Scan for the cell matching the given text and deliver its (X, Y) coordinate at center. 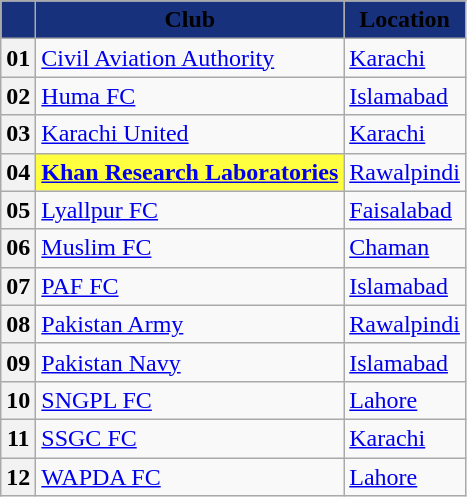
Khan Research Laboratories (190, 172)
Huma FC (190, 96)
11 (18, 438)
Pakistan Army (190, 324)
12 (18, 477)
Faisalabad (405, 210)
Location (405, 20)
Karachi United (190, 134)
PAF FC (190, 286)
08 (18, 324)
01 (18, 58)
SSGC FC (190, 438)
04 (18, 172)
05 (18, 210)
Lyallpur FC (190, 210)
09 (18, 362)
WAPDA FC (190, 477)
Club (190, 20)
07 (18, 286)
06 (18, 248)
02 (18, 96)
10 (18, 400)
03 (18, 134)
Chaman (405, 248)
SNGPL FC (190, 400)
Muslim FC (190, 248)
Civil Aviation Authority (190, 58)
Pakistan Navy (190, 362)
